Capture the cell that displays the provided text and extract its [X, Y] central coordinate. 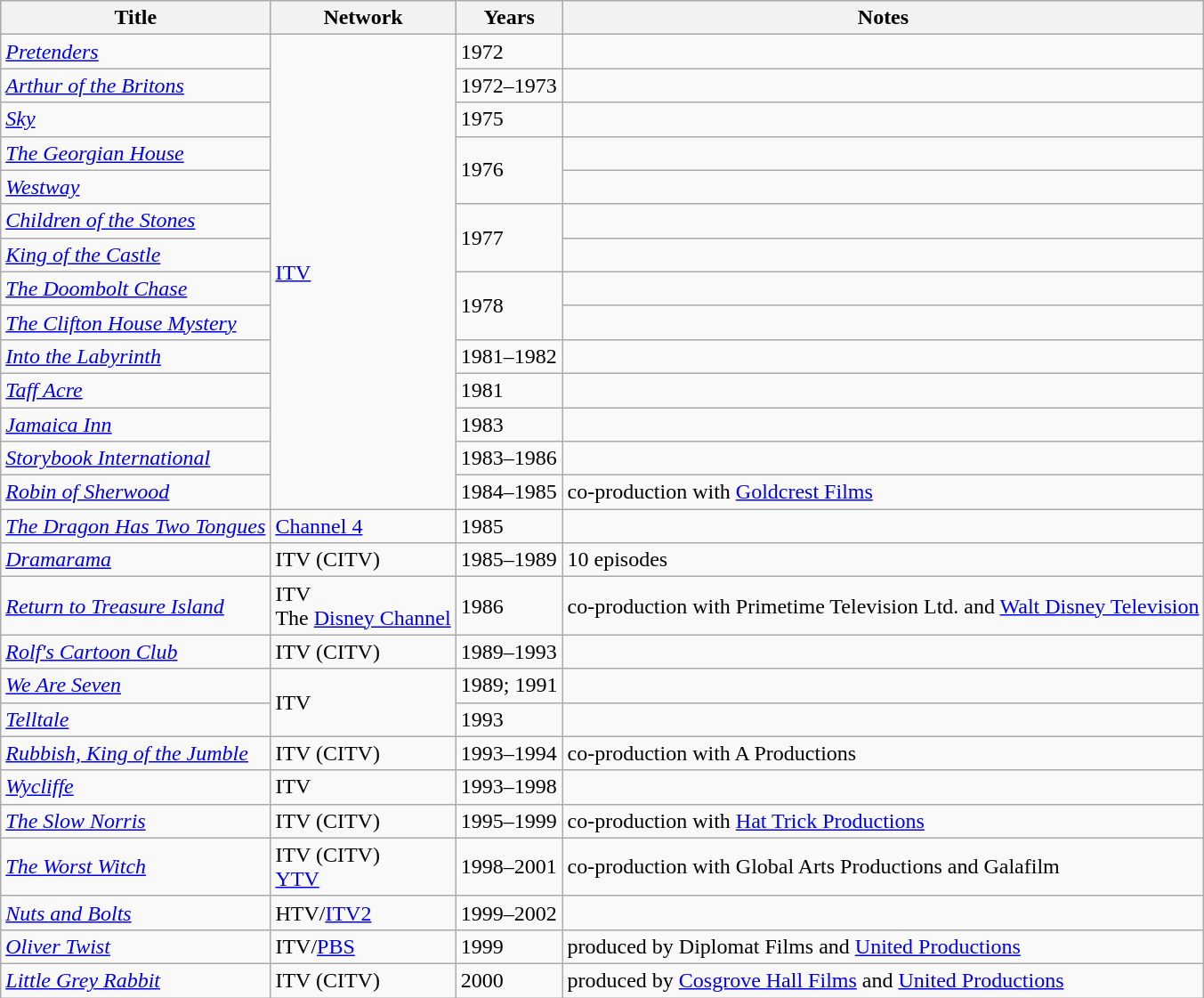
Dramarama [135, 560]
1983–1986 [509, 458]
1985 [509, 526]
Little Grey Rabbit [135, 980]
Arthur of the Britons [135, 85]
Children of the Stones [135, 221]
1999 [509, 946]
Rubbish, King of the Jumble [135, 753]
Oliver Twist [135, 946]
The Doombolt Chase [135, 288]
1972 [509, 52]
Network [363, 18]
ITV/PBS [363, 946]
Jamaica Inn [135, 425]
ITV (CITV)YTV [363, 867]
Robin of Sherwood [135, 492]
co-production with Primetime Television Ltd. and Walt Disney Television [883, 605]
1977 [509, 238]
The Georgian House [135, 153]
Notes [883, 18]
The Clifton House Mystery [135, 322]
co-production with Hat Trick Productions [883, 821]
1981 [509, 390]
Into the Labyrinth [135, 356]
1989–1993 [509, 652]
1993 [509, 719]
produced by Diplomat Films and United Productions [883, 946]
HTV/ITV2 [363, 913]
Telltale [135, 719]
Sky [135, 119]
1972–1973 [509, 85]
1999–2002 [509, 913]
Taff Acre [135, 390]
Wycliffe [135, 787]
Title [135, 18]
10 episodes [883, 560]
Rolf's Cartoon Club [135, 652]
1978 [509, 305]
Return to Treasure Island [135, 605]
King of the Castle [135, 255]
1984–1985 [509, 492]
1998–2001 [509, 867]
Nuts and Bolts [135, 913]
produced by Cosgrove Hall Films and United Productions [883, 980]
1993–1998 [509, 787]
co-production with A Productions [883, 753]
The Dragon Has Two Tongues [135, 526]
The Worst Witch [135, 867]
Pretenders [135, 52]
Channel 4 [363, 526]
1976 [509, 170]
1983 [509, 425]
1985–1989 [509, 560]
1993–1994 [509, 753]
co-production with Global Arts Productions and Galafilm [883, 867]
1989; 1991 [509, 686]
1995–1999 [509, 821]
1986 [509, 605]
ITVThe Disney Channel [363, 605]
2000 [509, 980]
1981–1982 [509, 356]
We Are Seven [135, 686]
Westway [135, 187]
Years [509, 18]
The Slow Norris [135, 821]
1975 [509, 119]
co-production with Goldcrest Films [883, 492]
Storybook International [135, 458]
